Return (X, Y) of the center of cell containing provided text 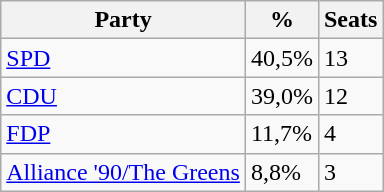
13 (350, 58)
40,5% (282, 58)
Seats (350, 20)
Party (124, 20)
FDP (124, 134)
39,0% (282, 96)
Alliance '90/The Greens (124, 172)
11,7% (282, 134)
% (282, 20)
SPD (124, 58)
3 (350, 172)
4 (350, 134)
CDU (124, 96)
12 (350, 96)
8,8% (282, 172)
